Output the [x, y] coordinate of the center of the cell containing the given text.  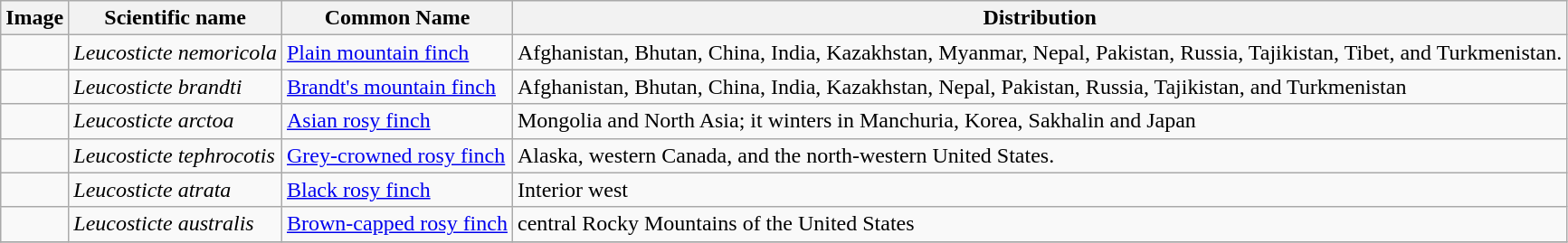
Leucosticte australis [176, 224]
Image [34, 18]
Scientific name [176, 18]
Plain mountain finch [396, 52]
Afghanistan, Bhutan, China, India, Kazakhstan, Myanmar, Nepal, Pakistan, Russia, Tajikistan, Tibet, and Turkmenistan. [1039, 52]
Leucosticte arctoa [176, 121]
Leucosticte atrata [176, 190]
Alaska, western Canada, and the north-western United States. [1039, 155]
Mongolia and North Asia; it winters in Manchuria, Korea, Sakhalin and Japan [1039, 121]
Common Name [396, 18]
Grey-crowned rosy finch [396, 155]
central Rocky Mountains of the United States [1039, 224]
Brandt's mountain finch [396, 87]
Brown-capped rosy finch [396, 224]
Interior west [1039, 190]
Distribution [1039, 18]
Leucosticte brandti [176, 87]
Asian rosy finch [396, 121]
Black rosy finch [396, 190]
Leucosticte nemoricola [176, 52]
Afghanistan, Bhutan, China, India, Kazakhstan, Nepal, Pakistan, Russia, Tajikistan, and Turkmenistan [1039, 87]
Leucosticte tephrocotis [176, 155]
